Identify which cell holds the provided text, then report its [X, Y] central coordinate. 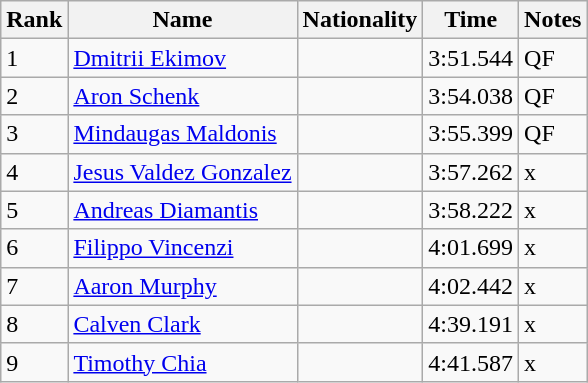
Time [471, 20]
8 [34, 324]
7 [34, 286]
Dmitrii Ekimov [182, 58]
3:58.222 [471, 210]
4:02.442 [471, 286]
3 [34, 134]
4 [34, 172]
1 [34, 58]
Mindaugas Maldonis [182, 134]
Aaron Murphy [182, 286]
3:51.544 [471, 58]
Timothy Chia [182, 362]
3:55.399 [471, 134]
3:54.038 [471, 96]
Name [182, 20]
Filippo Vincenzi [182, 248]
4:41.587 [471, 362]
9 [34, 362]
Calven Clark [182, 324]
3:57.262 [471, 172]
5 [34, 210]
Aron Schenk [182, 96]
4:01.699 [471, 248]
Notes [553, 20]
4:39.191 [471, 324]
2 [34, 96]
Rank [34, 20]
Nationality [360, 20]
Jesus Valdez Gonzalez [182, 172]
Andreas Diamantis [182, 210]
6 [34, 248]
